Identify which cell holds the provided text, then report its [X, Y] central coordinate. 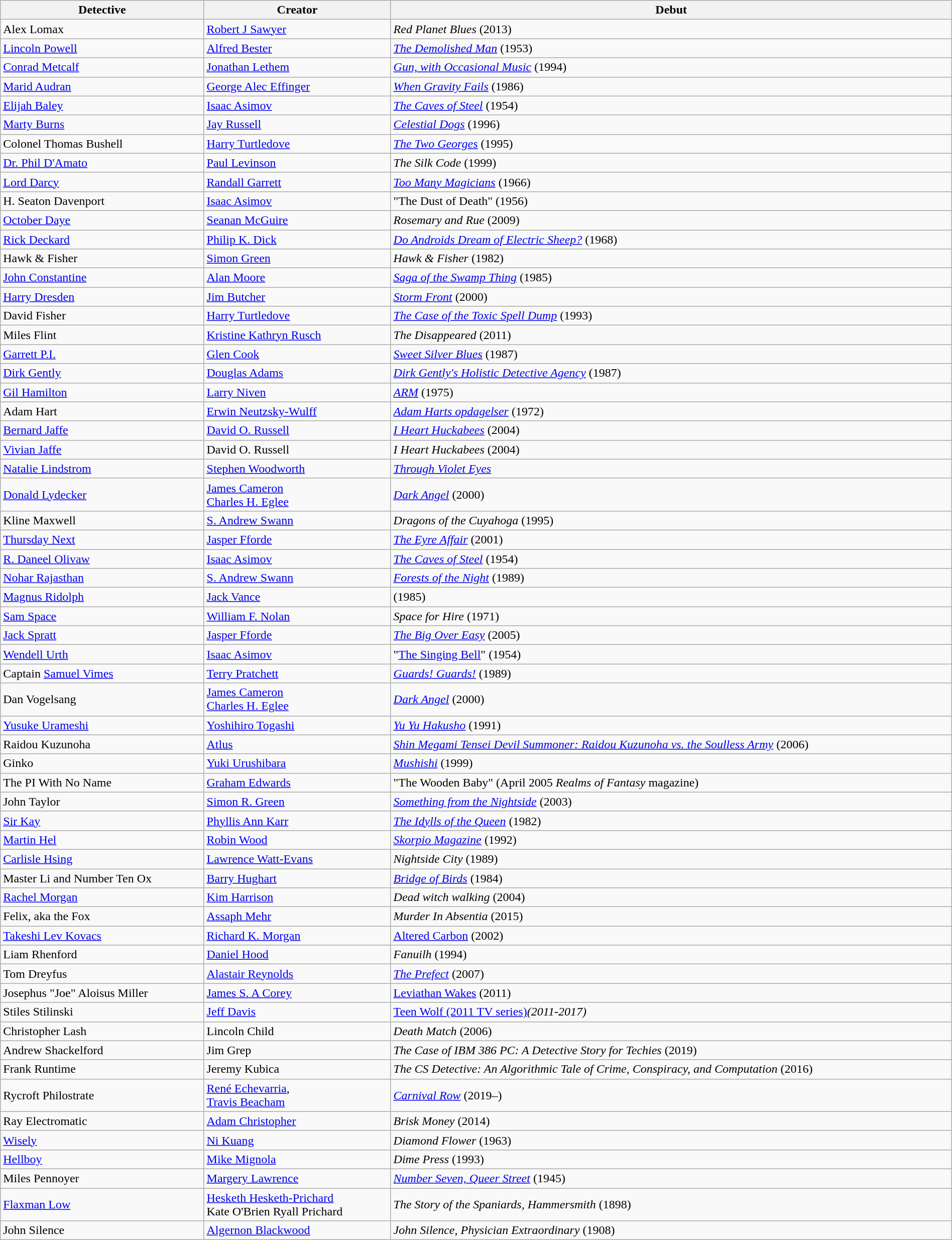
The Prefect (2007) [671, 974]
Adam Hart [102, 411]
Lincoln Powell [102, 48]
Jeremy Kubica [297, 1069]
Lord Darcy [102, 182]
Wendell Urth [102, 654]
Miles Flint [102, 335]
Alex Lomax [102, 29]
The Demolished Man (1953) [671, 48]
Josephus "Joe" Aloisus Miller [102, 993]
Marty Burns [102, 125]
Kim Harrison [297, 897]
Red Planet Blues (2013) [671, 29]
Graham Edwards [297, 782]
Bernard Jaffe [102, 430]
Nohar Rajasthan [102, 578]
Vivian Jaffe [102, 449]
The Two Georges (1995) [671, 144]
James S. A Corey [297, 993]
Flaxman Low [102, 1204]
Dead witch walking (2004) [671, 897]
Algernon Blackwood [297, 1230]
Through Violet Eyes [671, 469]
Jack Spratt [102, 635]
"The Wooden Baby" (April 2005 Realms of Fantasy magazine) [671, 782]
Saga of the Swamp Thing (1985) [671, 278]
Hawk & Fisher [102, 259]
Storm Front (2000) [671, 297]
Celestial Dogs (1996) [671, 125]
Alfred Bester [297, 48]
Glen Cook [297, 354]
Thursday Next [102, 539]
Lawrence Watt-Evans [297, 859]
Skorpio Magazine (1992) [671, 840]
Teen Wolf (2011 TV series)(2011-2017) [671, 1012]
(1985) [671, 597]
Martin Hel [102, 840]
Gun, with Occasional Music (1994) [671, 67]
Paul Levinson [297, 163]
The Silk Code (1999) [671, 163]
Erwin Neutzsky-Wulff [297, 411]
Jim Butcher [297, 297]
Gil Hamilton [102, 392]
Raidou Kuzunoha [102, 744]
Larry Niven [297, 392]
Fanuilh (1994) [671, 955]
John Silence [102, 1230]
The Case of IBM 386 PC: A Detective Story for Techies (2019) [671, 1050]
Diamond Flower (1963) [671, 1140]
Conrad Metcalf [102, 67]
Atlus [297, 744]
Douglas Adams [297, 373]
Carnival Row (2019–) [671, 1095]
Leviathan Wakes (2011) [671, 993]
John Constantine [102, 278]
Frank Runtime [102, 1069]
Rachel Morgan [102, 897]
Stiles Stilinski [102, 1012]
Sam Space [102, 616]
Robert J Sawyer [297, 29]
The Case of the Toxic Spell Dump (1993) [671, 316]
Hawk & Fisher (1982) [671, 259]
Do Androids Dream of Electric Sheep? (1968) [671, 240]
Sir Kay [102, 821]
Dan Vogelsang [102, 699]
Hesketh Hesketh-PrichardKate O'Brien Ryall Prichard [297, 1204]
Andrew Shackelford [102, 1050]
Wisely [102, 1140]
Forests of the Night (1989) [671, 578]
Richard K. Morgan [297, 936]
Something from the Nightside (2003) [671, 802]
Elijah Baley [102, 105]
Rycroft Philostrate [102, 1095]
Yu Yu Hakusho (1991) [671, 725]
Jeff Davis [297, 1012]
Captain Samuel Vimes [102, 673]
George Alec Effinger [297, 86]
Adam Christopher [297, 1121]
Dr. Phil D'Amato [102, 163]
Simon Green [297, 259]
Rosemary and Rue (2009) [671, 220]
William F. Nolan [297, 616]
Ginko [102, 763]
Phyllis Ann Karr [297, 821]
Dragons of the Cuyahoga (1995) [671, 520]
Adam Harts opdagelser (1972) [671, 411]
Brisk Money (2014) [671, 1121]
Debut [671, 10]
Jim Grep [297, 1050]
Stephen Woodworth [297, 469]
The PI With No Name [102, 782]
Altered Carbon (2002) [671, 936]
Harry Dresden [102, 297]
"The Dust of Death" (1956) [671, 201]
The Disappeared (2011) [671, 335]
The Eyre Affair (2001) [671, 539]
Magnus Ridolph [102, 597]
Christopher Lash [102, 1031]
John Silence, Physician Extraordinary (1908) [671, 1230]
Alan Moore [297, 278]
Kristine Kathryn Rusch [297, 335]
René Echevarria,Travis Beacham [297, 1095]
Daniel Hood [297, 955]
Seanan McGuire [297, 220]
Garrett P.I. [102, 354]
Alastair Reynolds [297, 974]
John Taylor [102, 802]
The Big Over Easy (2005) [671, 635]
The Story of the Spaniards, Hammersmith (1898) [671, 1204]
Robin Wood [297, 840]
Assaph Mehr [297, 917]
Colonel Thomas Bushell [102, 144]
Margery Lawrence [297, 1178]
Simon R. Green [297, 802]
Death Match (2006) [671, 1031]
Yoshihiro Togashi [297, 725]
Shin Megami Tensei Devil Summoner: Raidou Kuzunoha vs. the Soulless Army (2006) [671, 744]
October Daye [102, 220]
Murder In Absentia (2015) [671, 917]
Philip K. Dick [297, 240]
Hellboy [102, 1159]
Miles Pennoyer [102, 1178]
Sweet Silver Blues (1987) [671, 354]
Carlisle Hsing [102, 859]
Kline Maxwell [102, 520]
Bridge of Birds (1984) [671, 878]
Detective [102, 10]
When Gravity Fails (1986) [671, 86]
The Idylls of the Queen (1982) [671, 821]
Master Li and Number Ten Ox [102, 878]
Donald Lydecker [102, 494]
Marid Audran [102, 86]
The CS Detective: An Algorithmic Tale of Crime, Conspiracy, and Computation (2016) [671, 1069]
Dirk Gently [102, 373]
David Fisher [102, 316]
Number Seven, Queer Street (1945) [671, 1178]
Jack Vance [297, 597]
Ray Electromatic [102, 1121]
Nightside City (1989) [671, 859]
R. Daneel Olivaw [102, 559]
Dirk Gently's Holistic Detective Agency (1987) [671, 373]
Felix, aka the Fox [102, 917]
Too Many Magicians (1966) [671, 182]
Barry Hughart [297, 878]
Jonathan Lethem [297, 67]
Randall Garrett [297, 182]
Space for Hire (1971) [671, 616]
"The Singing Bell" (1954) [671, 654]
Lincoln Child [297, 1031]
Terry Pratchett [297, 673]
Jay Russell [297, 125]
Ni Kuang [297, 1140]
Takeshi Lev Kovacs [102, 936]
Rick Deckard [102, 240]
Mike Mignola [297, 1159]
Dime Press (1993) [671, 1159]
Natalie Lindstrom [102, 469]
Creator [297, 10]
Tom Dreyfus [102, 974]
Liam Rhenford [102, 955]
Yusuke Urameshi [102, 725]
ARM (1975) [671, 392]
H. Seaton Davenport [102, 201]
Yuki Urushibara [297, 763]
Mushishi (1999) [671, 763]
Guards! Guards! (1989) [671, 673]
